For the text-containing cell, return its midpoint in (X, Y) coordinate format. 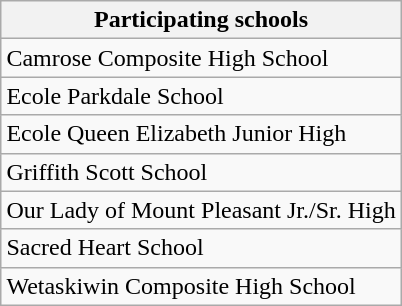
Participating schools (201, 20)
Camrose Composite High School (201, 58)
Our Lady of Mount Pleasant Jr./Sr. High (201, 210)
Sacred Heart School (201, 248)
Ecole Queen Elizabeth Junior High (201, 134)
Ecole Parkdale School (201, 96)
Griffith Scott School (201, 172)
Wetaskiwin Composite High School (201, 286)
